Search for the cell housing the specified text and yield its [x, y] center coordinate. 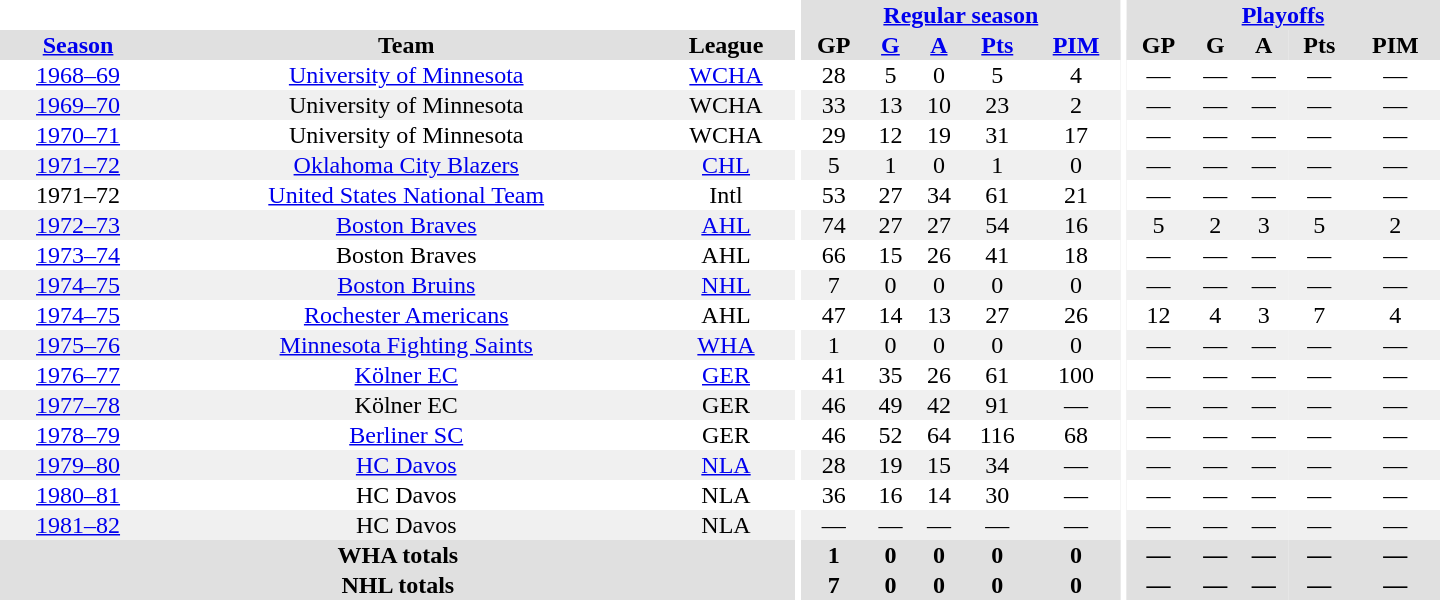
NHL [726, 285]
1981–82 [78, 525]
League [726, 45]
33 [834, 105]
66 [834, 255]
64 [939, 435]
Minnesota Fighting Saints [406, 345]
Berliner SC [406, 435]
Rochester Americans [406, 315]
CHL [726, 165]
WHA [726, 345]
116 [997, 435]
1975–76 [78, 345]
42 [939, 405]
1976–77 [78, 375]
1973–74 [78, 255]
1970–71 [78, 135]
10 [939, 105]
53 [834, 195]
54 [997, 225]
47 [834, 315]
36 [834, 495]
31 [997, 135]
17 [1076, 135]
1972–73 [78, 225]
74 [834, 225]
68 [1076, 435]
1979–80 [78, 465]
35 [890, 375]
Boston Bruins [406, 285]
23 [997, 105]
29 [834, 135]
Team [406, 45]
1980–81 [78, 495]
18 [1076, 255]
Oklahoma City Blazers [406, 165]
WHA totals [398, 555]
NHL totals [398, 585]
1978–79 [78, 435]
91 [997, 405]
52 [890, 435]
Season [78, 45]
30 [997, 495]
1977–78 [78, 405]
100 [1076, 375]
1969–70 [78, 105]
Playoffs [1283, 15]
Intl [726, 195]
Regular season [960, 15]
United States National Team [406, 195]
21 [1076, 195]
49 [890, 405]
1968–69 [78, 75]
